Return the [X, Y] coordinate for the center point of the cell that contains the specified text.  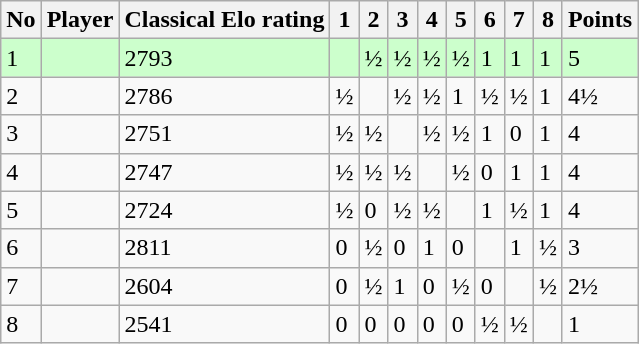
Points [600, 20]
2786 [224, 96]
No [21, 20]
2604 [224, 286]
2811 [224, 248]
2724 [224, 210]
2½ [600, 286]
Classical Elo rating [224, 20]
2793 [224, 58]
2747 [224, 172]
Player [80, 20]
2751 [224, 134]
2541 [224, 324]
4½ [600, 96]
